Output the (X, Y) coordinate of the center of the cell containing the given text.  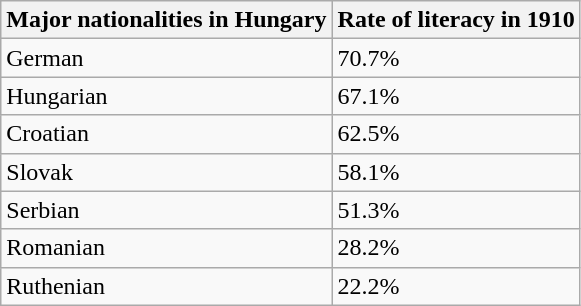
Ruthenian (166, 286)
51.3% (456, 210)
Slovak (166, 172)
Serbian (166, 210)
70.7% (456, 58)
Hungarian (166, 96)
Romanian (166, 248)
62.5% (456, 134)
German (166, 58)
Major nationalities in Hungary (166, 20)
58.1% (456, 172)
22.2% (456, 286)
Croatian (166, 134)
28.2% (456, 248)
Rate of literacy in 1910 (456, 20)
67.1% (456, 96)
